Detect which cell encompasses the target text, then output its (x, y) center coordinate. 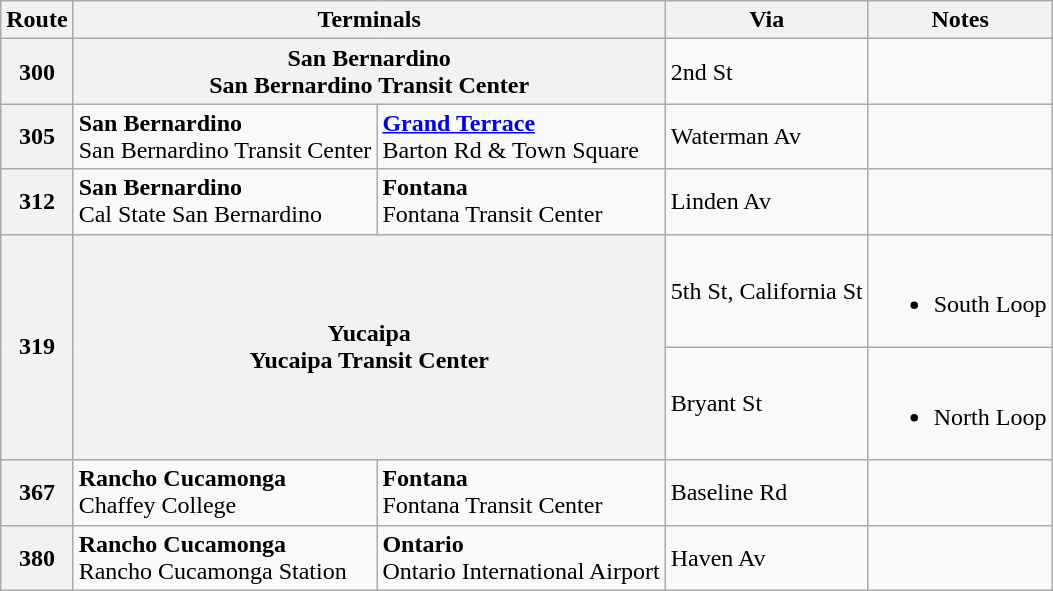
Rancho CucamongaRancho Cucamonga Station (225, 558)
2nd St (766, 72)
Route (37, 20)
OntarioOntario International Airport (521, 558)
Haven Av (766, 558)
Notes (960, 20)
Grand TerraceBarton Rd & Town Square (521, 136)
Baseline Rd (766, 492)
Terminals (369, 20)
300 (37, 72)
Waterman Av (766, 136)
305 (37, 136)
YucaipaYucaipa Transit Center (369, 347)
South Loop (960, 290)
380 (37, 558)
312 (37, 202)
367 (37, 492)
Linden Av (766, 202)
Via (766, 20)
Bryant St (766, 404)
Rancho CucamongaChaffey College (225, 492)
San BernardinoCal State San Bernardino (225, 202)
5th St, California St (766, 290)
North Loop (960, 404)
319 (37, 347)
